Output the [X, Y] coordinate of the center of the cell containing the given text.  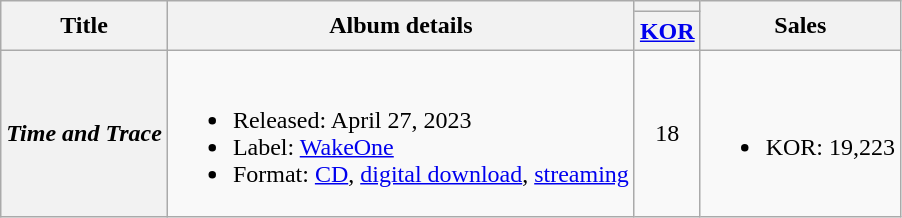
Sales [800, 26]
Time and Trace [84, 134]
KOR: 19,223 [800, 134]
Title [84, 26]
18 [667, 134]
KOR [667, 31]
Album details [400, 26]
Released: April 27, 2023Label: WakeOneFormat: CD, digital download, streaming [400, 134]
